Return the [x, y] coordinate for the center point of the cell that contains the specified text.  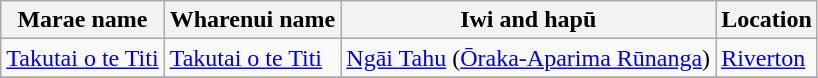
Riverton [767, 58]
Marae name [82, 20]
Ngāi Tahu (Ōraka-Aparima Rūnanga) [528, 58]
Iwi and hapū [528, 20]
Wharenui name [252, 20]
Location [767, 20]
